For the text-containing cell, return its midpoint in (x, y) coordinate format. 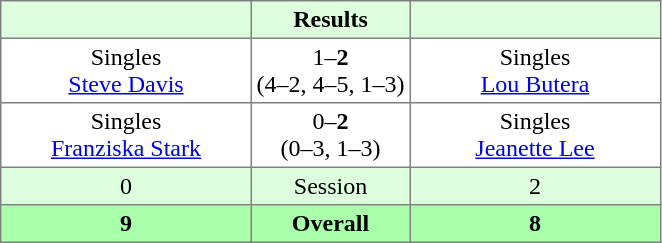
SinglesLou Butera (535, 70)
1–2(4–2, 4–5, 1–3) (330, 70)
SinglesSteve Davis (126, 70)
Overall (330, 224)
8 (535, 224)
0–2(0–3, 1–3) (330, 135)
SinglesJeanette Lee (535, 135)
SinglesFranziska Stark (126, 135)
Session (330, 186)
Results (330, 20)
9 (126, 224)
2 (535, 186)
0 (126, 186)
